For the text-containing cell, return its midpoint in (x, y) coordinate format. 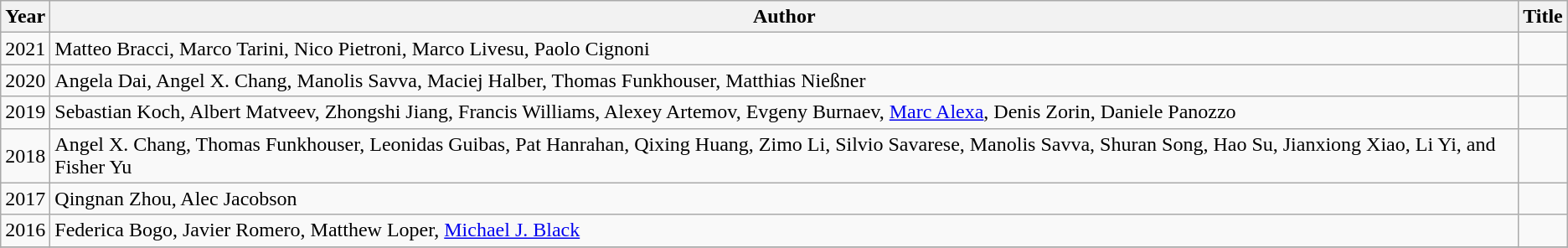
Title (1543, 17)
Matteo Bracci, Marco Tarini, Nico Pietroni, Marco Livesu, Paolo Cignoni (784, 49)
2020 (25, 80)
2018 (25, 156)
Angela Dai, Angel X. Chang, Manolis Savva, Maciej Halber, Thomas Funkhouser, Matthias Nießner (784, 80)
2017 (25, 199)
Qingnan Zhou, Alec Jacobson (784, 199)
2021 (25, 49)
2016 (25, 230)
Sebastian Koch, Albert Matveev, Zhongshi Jiang, Francis Williams, Alexey Artemov, Evgeny Burnaev, Marc Alexa, Denis Zorin, Daniele Panozzo (784, 112)
Year (25, 17)
Federica Bogo, Javier Romero, Matthew Loper, Michael J. Black (784, 230)
2019 (25, 112)
Author (784, 17)
